Scan for the cell matching the given text and deliver its [x, y] coordinate at center. 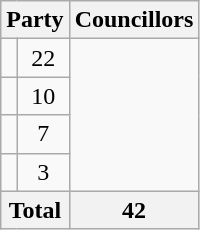
Total [35, 210]
Councillors [134, 20]
Party [35, 20]
22 [43, 58]
10 [43, 96]
3 [43, 172]
7 [43, 134]
42 [134, 210]
